Search for the cell housing the specified text and yield its [X, Y] center coordinate. 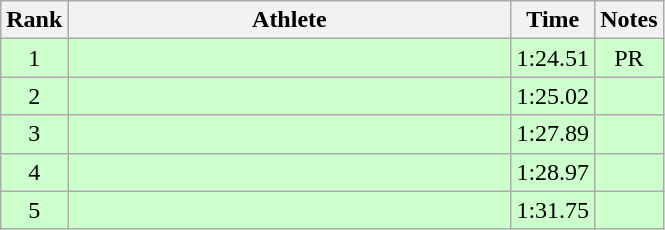
PR [629, 58]
Notes [629, 20]
2 [34, 96]
Rank [34, 20]
1 [34, 58]
1:24.51 [553, 58]
1:25.02 [553, 96]
3 [34, 134]
Athlete [290, 20]
5 [34, 210]
4 [34, 172]
1:27.89 [553, 134]
1:28.97 [553, 172]
1:31.75 [553, 210]
Time [553, 20]
